Find where the given text appears and provide that cell's center as (X, Y) coordinate. 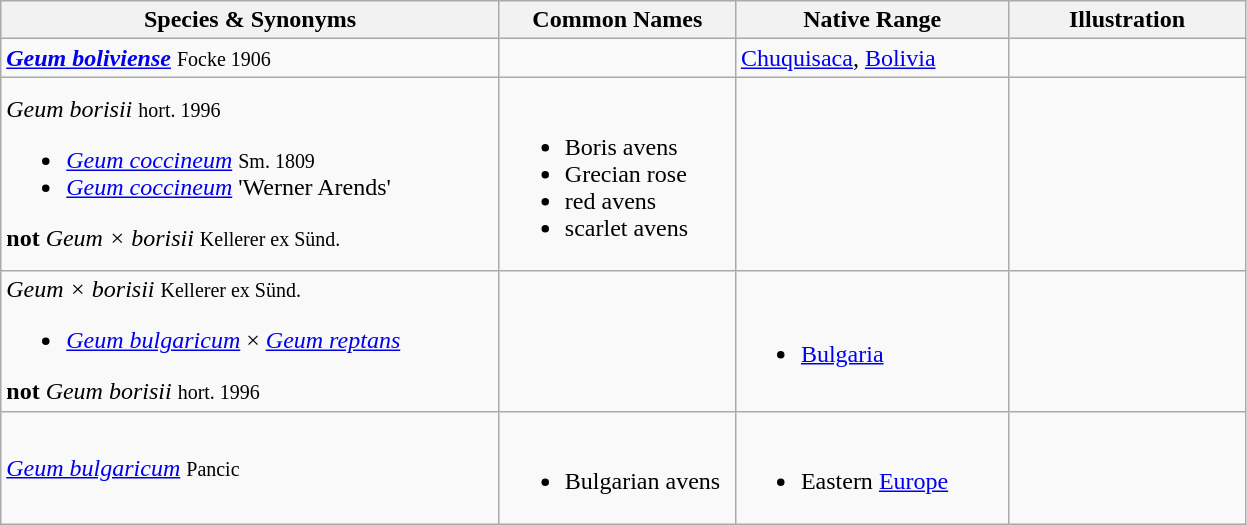
Geum borisii hort. 1996Geum coccineum Sm. 1809Geum coccineum 'Werner Arends'not Geum × borisii Kellerer ex Sünd. (250, 174)
Illustration (1127, 20)
Species & Synonyms (250, 20)
Boris avensGrecian rosered avensscarlet avens (617, 174)
Chuquisaca, Bolivia (872, 58)
Bulgaria (872, 341)
Bulgarian avens (617, 468)
Geum × borisii Kellerer ex Sünd.Geum bulgaricum × Geum reptansnot Geum borisii hort. 1996 (250, 341)
Geum bulgaricum Pancic (250, 468)
Common Names (617, 20)
Native Range (872, 20)
Eastern Europe (872, 468)
Geum boliviense Focke 1906 (250, 58)
